Capture the cell that displays the provided text and extract its (x, y) central coordinate. 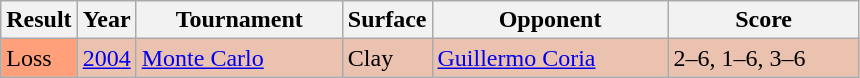
Loss (39, 58)
Opponent (550, 20)
Clay (387, 58)
Result (39, 20)
Score (764, 20)
Surface (387, 20)
2–6, 1–6, 3–6 (764, 58)
Monte Carlo (239, 58)
Year (106, 20)
2004 (106, 58)
Tournament (239, 20)
Guillermo Coria (550, 58)
